Identify which cell holds the provided text, then report its (x, y) central coordinate. 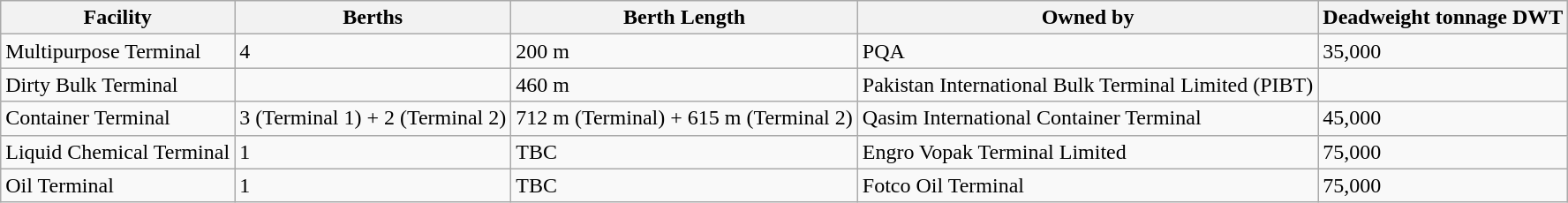
Owned by (1088, 18)
Pakistan International Bulk Terminal Limited (PIBT) (1088, 85)
200 m (684, 51)
3 (Terminal 1) + 2 (Terminal 2) (373, 118)
Multipurpose Terminal (118, 51)
PQA (1088, 51)
Facility (118, 18)
460 m (684, 85)
Berths (373, 18)
Liquid Chemical Terminal (118, 152)
712 m (Terminal) + 615 m (Terminal 2) (684, 118)
45,000 (1443, 118)
Deadweight tonnage DWT (1443, 18)
Dirty Bulk Terminal (118, 85)
Qasim International Container Terminal (1088, 118)
35,000 (1443, 51)
4 (373, 51)
Container Terminal (118, 118)
Fotco Oil Terminal (1088, 185)
Oil Terminal (118, 185)
Berth Length (684, 18)
Engro Vopak Terminal Limited (1088, 152)
